Pinpoint the cell where the given text exists, returning its [X, Y] midpoint coordinate. 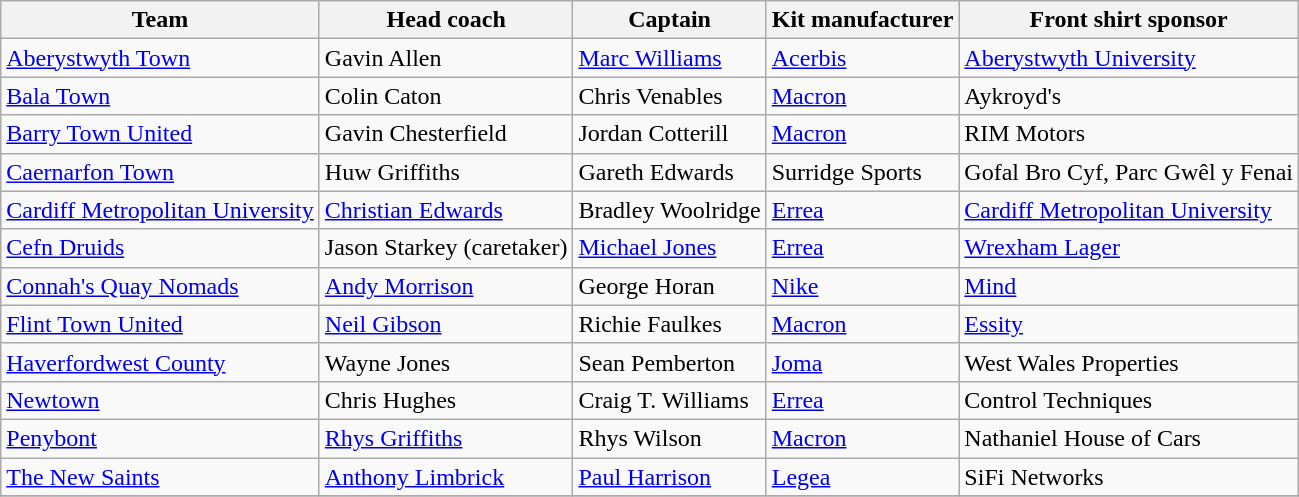
Nathaniel House of Cars [1129, 438]
Jordan Cotterill [670, 134]
Huw Griffiths [446, 172]
Connah's Quay Nomads [160, 286]
Aberystwyth University [1129, 58]
Caernarfon Town [160, 172]
Cefn Druids [160, 248]
Control Techniques [1129, 400]
Chris Venables [670, 96]
Michael Jones [670, 248]
Neil Gibson [446, 324]
Bala Town [160, 96]
Captain [670, 20]
George Horan [670, 286]
Paul Harrison [670, 477]
Christian Edwards [446, 210]
Nike [862, 286]
Flint Town United [160, 324]
Aberystwyth Town [160, 58]
Wrexham Lager [1129, 248]
Team [160, 20]
Acerbis [862, 58]
Bradley Woolridge [670, 210]
Rhys Griffiths [446, 438]
Legea [862, 477]
Newtown [160, 400]
Marc Williams [670, 58]
Barry Town United [160, 134]
Andy Morrison [446, 286]
Anthony Limbrick [446, 477]
West Wales Properties [1129, 362]
Chris Hughes [446, 400]
RIM Motors [1129, 134]
The New Saints [160, 477]
Gofal Bro Cyf, Parc Gwêl y Fenai [1129, 172]
Rhys Wilson [670, 438]
Sean Pemberton [670, 362]
Gavin Allen [446, 58]
Surridge Sports [862, 172]
Penybont [160, 438]
Gareth Edwards [670, 172]
Jason Starkey (caretaker) [446, 248]
Haverfordwest County [160, 362]
Aykroyd's [1129, 96]
Head coach [446, 20]
SiFi Networks [1129, 477]
Gavin Chesterfield [446, 134]
Joma [862, 362]
Wayne Jones [446, 362]
Essity [1129, 324]
Kit manufacturer [862, 20]
Mind [1129, 286]
Front shirt sponsor [1129, 20]
Craig T. Williams [670, 400]
Colin Caton [446, 96]
Richie Faulkes [670, 324]
